From the cell containing the given text, extract its center point as (X, Y) coordinate. 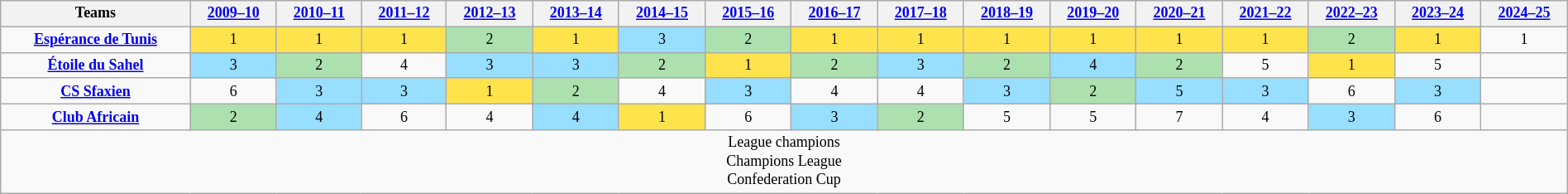
2020–21 (1179, 13)
2013–14 (576, 13)
7 (1179, 116)
2012–13 (490, 13)
CS Sfaxien (96, 91)
League champions Champions League Confederation Cup (784, 162)
2017–18 (920, 13)
2016–17 (834, 13)
2018–19 (1006, 13)
2009–10 (233, 13)
Club Africain (96, 116)
Espérance de Tunis (96, 40)
2014–15 (662, 13)
2021–22 (1265, 13)
2011–12 (404, 13)
2022–23 (1351, 13)
Étoile du Sahel (96, 65)
Teams (96, 13)
2023–24 (1437, 13)
2015–16 (748, 13)
2024–25 (1525, 13)
2010–11 (319, 13)
2019–20 (1093, 13)
